Provide the [X, Y] coordinate of the cell's center where the given text is located.  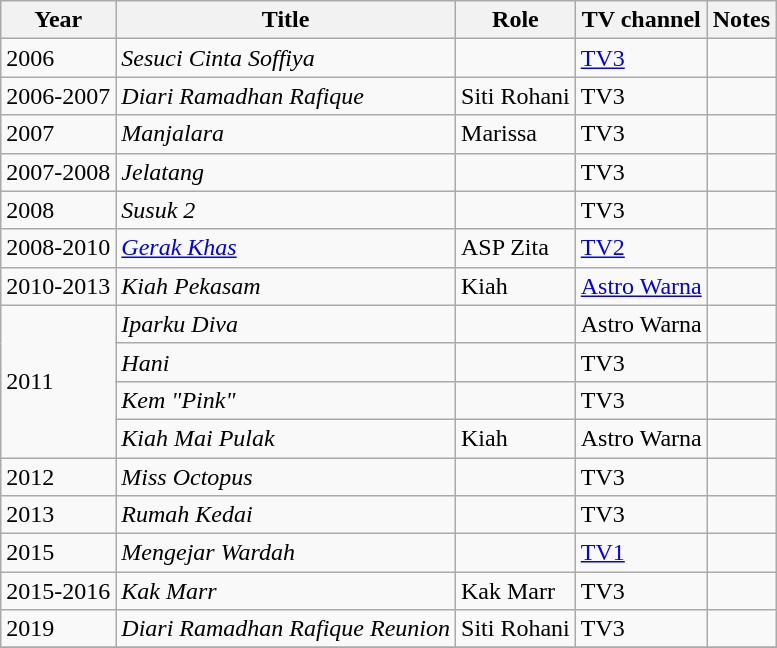
Miss Octopus [286, 477]
Sesuci Cinta Soffiya [286, 58]
2012 [58, 477]
Gerak Khas [286, 248]
2011 [58, 381]
2006 [58, 58]
2013 [58, 515]
Susuk 2 [286, 210]
2010-2013 [58, 286]
2006-2007 [58, 96]
Manjalara [286, 134]
Notes [741, 20]
2015-2016 [58, 591]
Kem "Pink" [286, 400]
TV1 [641, 553]
2008 [58, 210]
Title [286, 20]
2015 [58, 553]
Year [58, 20]
Role [516, 20]
Kiah Mai Pulak [286, 438]
2008-2010 [58, 248]
Rumah Kedai [286, 515]
Marissa [516, 134]
Jelatang [286, 172]
Iparku Diva [286, 324]
ASP Zita [516, 248]
Kiah Pekasam [286, 286]
Diari Ramadhan Rafique [286, 96]
TV channel [641, 20]
Mengejar Wardah [286, 553]
2007-2008 [58, 172]
2019 [58, 629]
Diari Ramadhan Rafique Reunion [286, 629]
TV2 [641, 248]
2007 [58, 134]
Hani [286, 362]
